Extract the [x, y] coordinate from the center of the cell holding the provided text.  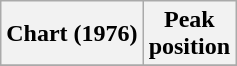
Peakposition [189, 34]
Chart (1976) [72, 34]
